Find where the given text appears and provide that cell's center as (x, y) coordinate. 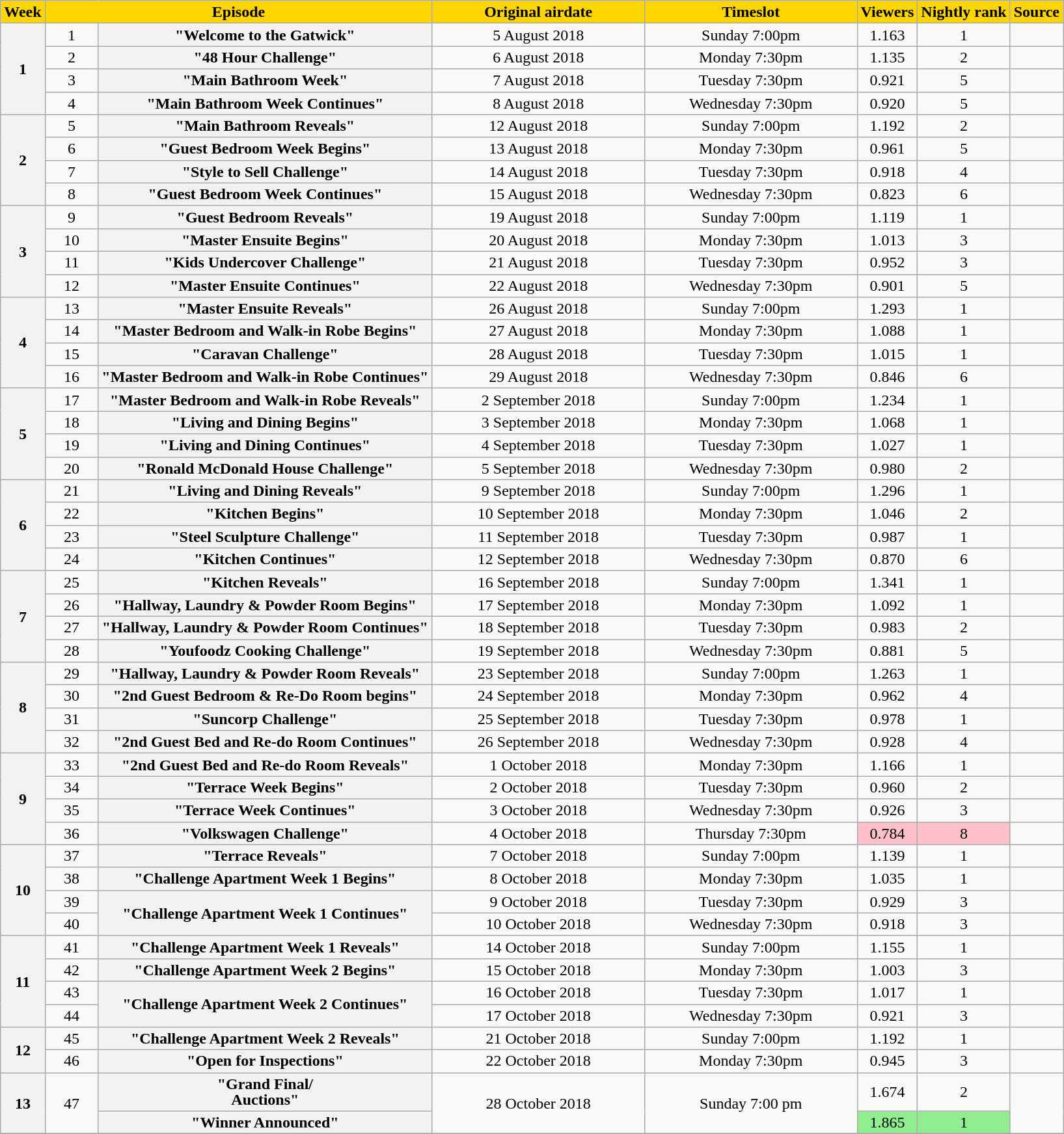
47 (72, 1103)
0.980 (888, 468)
10 October 2018 (539, 924)
"Living and Dining Reveals" (266, 491)
"Challenge Apartment Week 1 Continues" (266, 913)
25 September 2018 (539, 720)
"Hallway, Laundry & Powder Room Reveals" (266, 674)
1 October 2018 (539, 765)
"Guest Bedroom Reveals" (266, 217)
Week (23, 12)
20 August 2018 (539, 239)
30 (72, 696)
"Master Bedroom and Walk-in Robe Begins" (266, 332)
15 October 2018 (539, 969)
1.068 (888, 423)
"Guest Bedroom Week Begins" (266, 148)
"Master Bedroom and Walk-in Robe Continues" (266, 377)
3 September 2018 (539, 423)
"Suncorp Challenge" (266, 720)
1.293 (888, 308)
19 August 2018 (539, 217)
17 September 2018 (539, 605)
"Master Ensuite Begins" (266, 239)
16 September 2018 (539, 582)
"Terrace Week Continues" (266, 811)
Original airdate (539, 12)
2 September 2018 (539, 399)
"Hallway, Laundry & Powder Room Begins" (266, 605)
1.135 (888, 57)
42 (72, 969)
36 (72, 833)
"48 Hour Challenge" (266, 57)
27 August 2018 (539, 332)
"Challenge Apartment Week 2 Reveals" (266, 1038)
5 September 2018 (539, 468)
15 August 2018 (539, 194)
11 September 2018 (539, 536)
21 August 2018 (539, 263)
24 (72, 560)
28 October 2018 (539, 1103)
"Terrace Week Begins" (266, 787)
0.945 (888, 1062)
0.926 (888, 811)
23 September 2018 (539, 674)
"Open for Inspections" (266, 1062)
0.978 (888, 720)
"Challenge Apartment Week 2 Begins" (266, 969)
14 August 2018 (539, 172)
"Grand Final/Auctions" (266, 1092)
1.865 (888, 1123)
Timeslot (751, 12)
23 (72, 536)
38 (72, 878)
"Youfoodz Cooking Challenge" (266, 651)
1.166 (888, 765)
7 October 2018 (539, 856)
24 September 2018 (539, 696)
"Style to Sell Challenge" (266, 172)
"Steel Sculpture Challenge" (266, 536)
21 October 2018 (539, 1038)
"Challenge Apartment Week 2 Continues" (266, 1004)
1.234 (888, 399)
"2nd Guest Bed and Re-do Room Reveals" (266, 765)
7 August 2018 (539, 81)
2 October 2018 (539, 787)
"Kids Undercover Challenge" (266, 263)
26 August 2018 (539, 308)
45 (72, 1038)
34 (72, 787)
"2nd Guest Bed and Re-do Room Continues" (266, 742)
0.928 (888, 742)
10 September 2018 (539, 514)
"Challenge Apartment Week 1 Begins" (266, 878)
17 October 2018 (539, 1016)
35 (72, 811)
22 October 2018 (539, 1062)
"Terrace Reveals" (266, 856)
14 (72, 332)
1.674 (888, 1092)
22 August 2018 (539, 286)
"Winner Announced" (266, 1123)
0.987 (888, 536)
12 August 2018 (539, 126)
26 September 2018 (539, 742)
Episode (238, 12)
Thursday 7:30pm (751, 833)
0.920 (888, 103)
Source (1036, 12)
0.960 (888, 787)
1.003 (888, 969)
5 August 2018 (539, 35)
Sunday 7:00 pm (751, 1103)
20 (72, 468)
"Hallway, Laundry & Powder Room Continues" (266, 627)
31 (72, 720)
15 (72, 354)
39 (72, 902)
1.155 (888, 947)
21 (72, 491)
1.046 (888, 514)
27 (72, 627)
1.017 (888, 993)
1.092 (888, 605)
1.163 (888, 35)
"Ronald McDonald House Challenge" (266, 468)
"Caravan Challenge" (266, 354)
28 August 2018 (539, 354)
"Kitchen Continues" (266, 560)
0.823 (888, 194)
"Main Bathroom Week Continues" (266, 103)
1.088 (888, 332)
"Kitchen Begins" (266, 514)
1.013 (888, 239)
0.961 (888, 148)
"Living and Dining Begins" (266, 423)
41 (72, 947)
Nightly rank (964, 12)
6 August 2018 (539, 57)
33 (72, 765)
0.870 (888, 560)
43 (72, 993)
1.027 (888, 445)
28 (72, 651)
16 (72, 377)
29 (72, 674)
37 (72, 856)
0.983 (888, 627)
"Master Ensuite Reveals" (266, 308)
3 October 2018 (539, 811)
"Main Bathroom Reveals" (266, 126)
25 (72, 582)
"2nd Guest Bedroom & Re-Do Room begins" (266, 696)
40 (72, 924)
"Main Bathroom Week" (266, 81)
16 October 2018 (539, 993)
"Living and Dining Continues" (266, 445)
32 (72, 742)
"Challenge Apartment Week 1 Reveals" (266, 947)
0.881 (888, 651)
46 (72, 1062)
0.784 (888, 833)
4 September 2018 (539, 445)
18 (72, 423)
12 September 2018 (539, 560)
1.296 (888, 491)
0.962 (888, 696)
4 October 2018 (539, 833)
"Kitchen Reveals" (266, 582)
1.015 (888, 354)
19 September 2018 (539, 651)
44 (72, 1016)
14 October 2018 (539, 947)
22 (72, 514)
1.263 (888, 674)
Viewers (888, 12)
1.139 (888, 856)
0.929 (888, 902)
9 October 2018 (539, 902)
9 September 2018 (539, 491)
1.119 (888, 217)
8 August 2018 (539, 103)
26 (72, 605)
0.952 (888, 263)
17 (72, 399)
29 August 2018 (539, 377)
13 August 2018 (539, 148)
"Welcome to the Gatwick" (266, 35)
1.341 (888, 582)
19 (72, 445)
1.035 (888, 878)
"Master Bedroom and Walk-in Robe Reveals" (266, 399)
18 September 2018 (539, 627)
0.846 (888, 377)
"Master Ensuite Continues" (266, 286)
"Volkswagen Challenge" (266, 833)
0.901 (888, 286)
8 October 2018 (539, 878)
"Guest Bedroom Week Continues" (266, 194)
